Output the (x, y) coordinate of the center of the cell containing the given text.  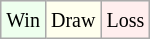
Draw (72, 20)
Win (24, 20)
Loss (126, 20)
